Provide the (x, y) coordinate of the cell's center where the given text is located.  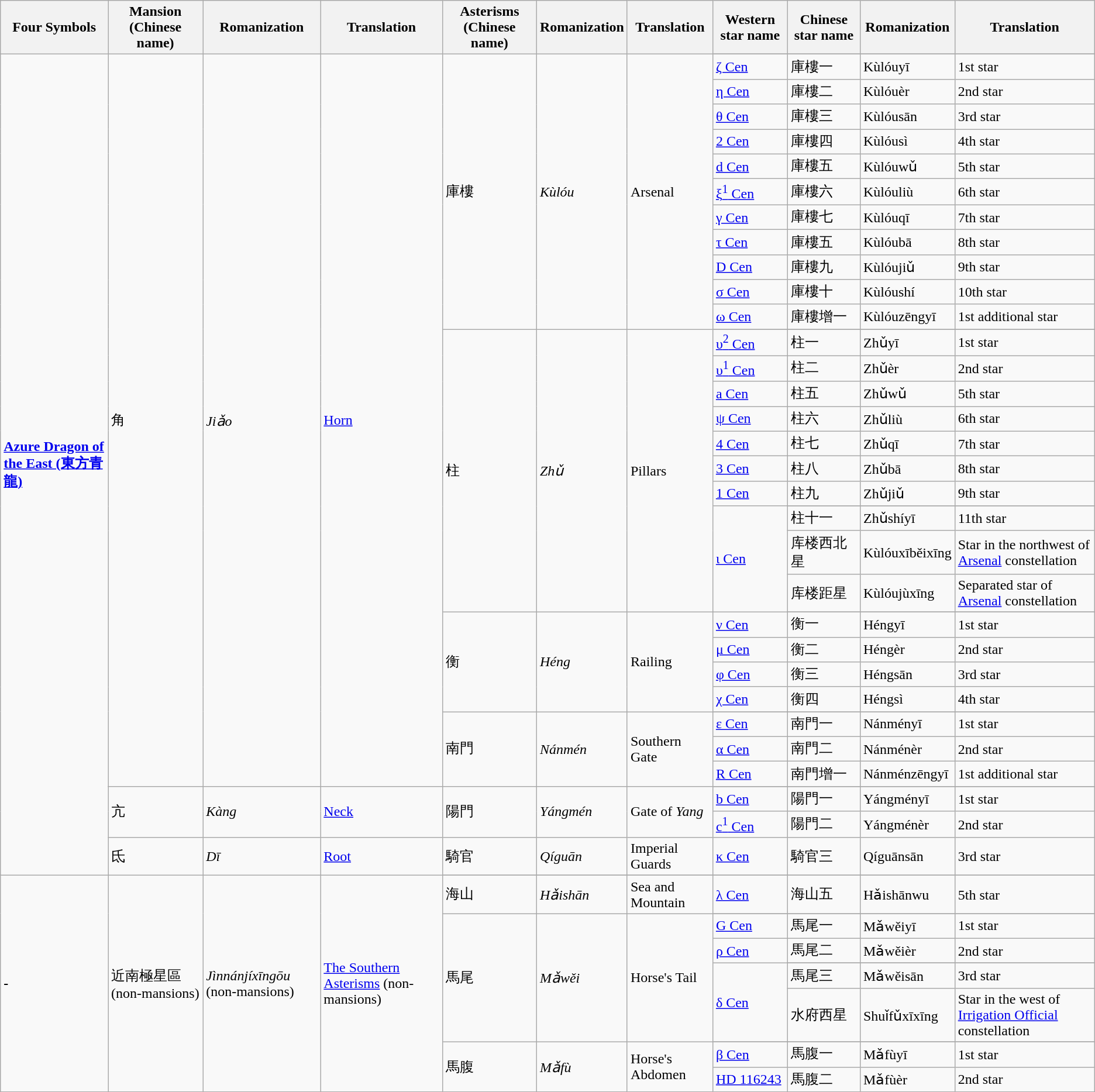
南門一 (824, 724)
Jìnnánjíxīngōu (non-mansions) (262, 984)
Hǎishān (581, 895)
Héngèr (907, 649)
衡二 (824, 649)
Horse's Tail (670, 978)
庫樓十 (824, 292)
庫樓七 (824, 218)
水府西星 (824, 1015)
Neck (381, 812)
φ Cen (750, 675)
Horse's Abdomen (670, 1067)
Kùlóu (581, 192)
Hǎishānwu (907, 895)
馬腹二 (824, 1080)
柱九 (824, 494)
陽門二 (824, 825)
Kàng (262, 812)
Kùlóuyī (907, 67)
柱十一 (824, 518)
Kùlóuxīběixīng (907, 552)
Pillars (670, 471)
Zhǔ (581, 471)
The Southern Asterisms (non-mansions) (381, 984)
Star in the northwest of Arsenal constellation (1025, 552)
氐 (156, 856)
Mǎwěi (581, 978)
Zhǔshíyī (907, 518)
Nánmén (581, 749)
Héngyī (907, 625)
庫樓增一 (824, 317)
c1 Cen (750, 825)
库楼西北星 (824, 552)
Mǎwěisān (907, 976)
Mansion (Chinese name) (156, 27)
Imperial Guards (670, 856)
Azure Dragon of the East (東方青龍) (54, 465)
庫樓六 (824, 192)
Kùlóuzēngyī (907, 317)
海山五 (824, 895)
Nánménèr (907, 749)
Zhǔwǔ (907, 394)
馬尾三 (824, 976)
Héngsān (907, 675)
Nánménzēngyī (907, 774)
χ Cen (750, 700)
Kùlóuliù (907, 192)
G Cen (750, 926)
Nánményī (907, 724)
Kùlóujùxīng (907, 593)
d Cen (750, 166)
ξ1 Cen (750, 192)
υ1 Cen (750, 368)
Western star name (750, 27)
陽門 (489, 812)
ε Cen (750, 724)
南門二 (824, 749)
Zhǔèr (907, 368)
Mǎfù (581, 1067)
角 (156, 421)
Separated star of Arsenal constellation (1025, 593)
μ Cen (750, 649)
HD 116243 (750, 1080)
Southern Gate (670, 749)
1 Cen (750, 494)
η Cen (750, 91)
海山 (489, 895)
4 Cen (750, 443)
3 Cen (750, 469)
Yángmén (581, 812)
Root (381, 856)
南門 (489, 749)
馬尾 (489, 978)
Yángményī (907, 799)
柱 (489, 471)
b Cen (750, 799)
Kùlóusì (907, 142)
衡四 (824, 700)
柱八 (824, 469)
ζ Cen (750, 67)
ι Cen (750, 559)
β Cen (750, 1055)
Sea and Mountain (670, 895)
庫樓一 (824, 67)
Mǎfùyī (907, 1055)
庫樓三 (824, 117)
α Cen (750, 749)
南門增一 (824, 774)
柱六 (824, 419)
馬腹一 (824, 1055)
Shuǐfǔxīxīng (907, 1015)
柱一 (824, 343)
衡三 (824, 675)
騎官 (489, 856)
10th star (1025, 292)
亢 (156, 812)
Four Symbols (54, 27)
Chinese star name (824, 27)
馬尾二 (824, 951)
ρ Cen (750, 951)
騎官三 (824, 856)
ν Cen (750, 625)
柱五 (824, 394)
κ Cen (750, 856)
Yángménèr (907, 825)
Kùlóushí (907, 292)
Dī (262, 856)
Héngsì (907, 700)
R Cen (750, 774)
γ Cen (750, 218)
a Cen (750, 394)
Kùlóuwǔ (907, 166)
- (54, 984)
ψ Cen (750, 419)
Horn (381, 421)
σ Cen (750, 292)
庫樓 (489, 192)
近南極星區 (non-mansions) (156, 984)
庫樓四 (824, 142)
柱七 (824, 443)
Kùlóujiǔ (907, 267)
Kùlóuèr (907, 91)
Zhǔliù (907, 419)
馬尾一 (824, 926)
Héng (581, 662)
Jiǎo (262, 421)
库楼距星 (824, 593)
Qíguān (581, 856)
11th star (1025, 518)
Gate of Yang (670, 812)
Qíguānsān (907, 856)
Kùlóuqī (907, 218)
衡一 (824, 625)
ω Cen (750, 317)
Arsenal (670, 192)
陽門一 (824, 799)
Star in the west of Irrigation Official constellation (1025, 1015)
D Cen (750, 267)
τ Cen (750, 242)
Mǎfùèr (907, 1080)
Asterisms (Chinese name) (489, 27)
λ Cen (750, 895)
Mǎwěiyī (907, 926)
Mǎwěièr (907, 951)
υ2 Cen (750, 343)
Zhǔjiǔ (907, 494)
θ Cen (750, 117)
Zhǔyī (907, 343)
柱二 (824, 368)
衡 (489, 662)
Zhǔbā (907, 469)
Zhǔqī (907, 443)
庫樓九 (824, 267)
δ Cen (750, 1003)
庫樓二 (824, 91)
Railing (670, 662)
馬腹 (489, 1067)
Kùlóubā (907, 242)
Kùlóusān (907, 117)
2 Cen (750, 142)
